Pinpoint the cell where the given text exists, returning its [X, Y] midpoint coordinate. 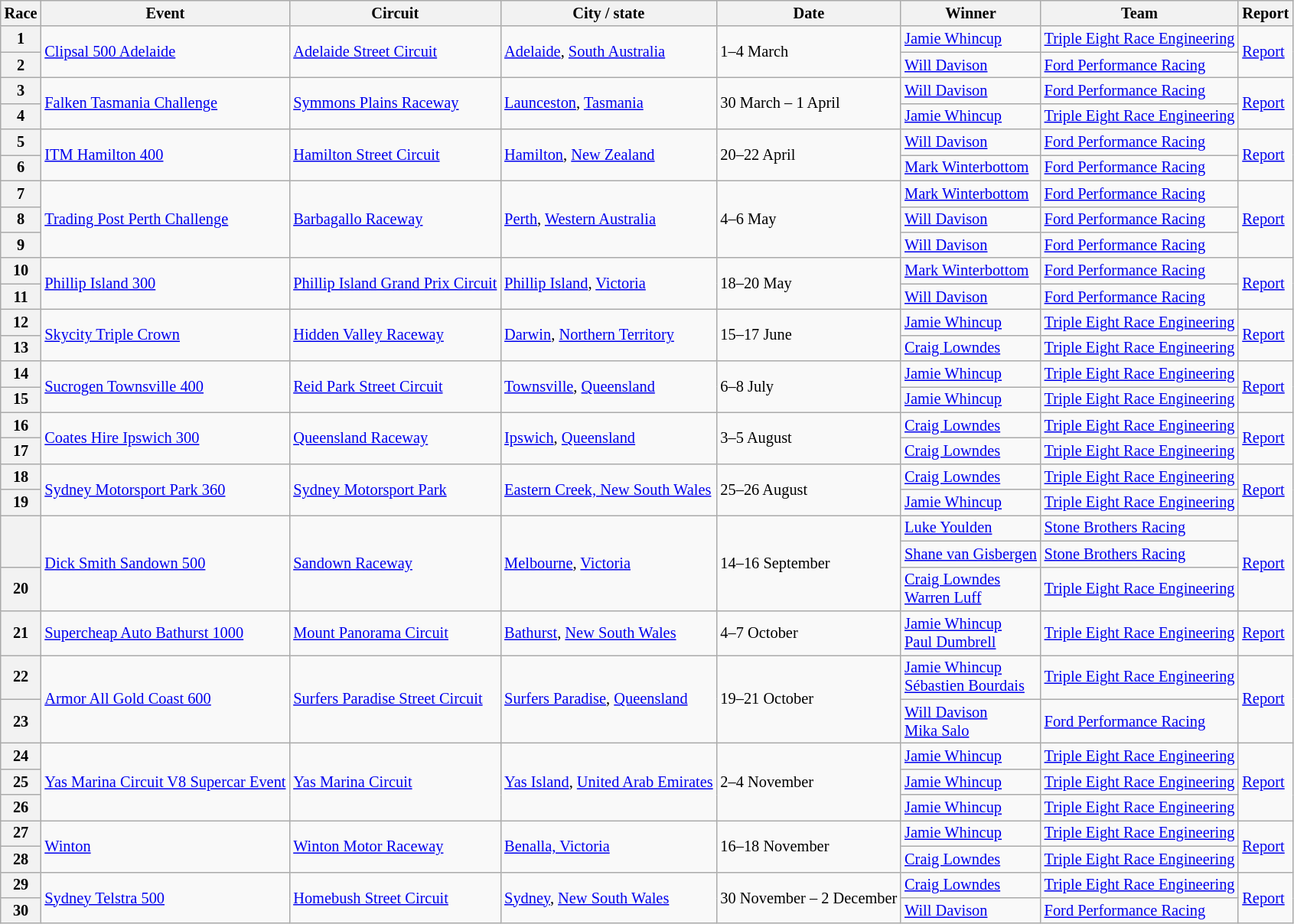
15 [21, 399]
City / state [608, 13]
Yas Marina Circuit [395, 782]
Race [21, 13]
Armor All Gold Coast 600 [165, 699]
Phillip Island 300 [165, 283]
Reid Park Street Circuit [395, 387]
Falken Tasmania Challenge [165, 102]
16–18 November [808, 846]
4–7 October [808, 633]
Mount Panorama Circuit [395, 633]
Skycity Triple Crown [165, 335]
Winton Motor Raceway [395, 846]
19–21 October [808, 699]
Bathurst, New South Wales [608, 633]
21 [21, 633]
Sucrogen Townsville 400 [165, 387]
24 [21, 756]
10 [21, 271]
30 November – 2 December [808, 898]
28 [21, 859]
Yas Island, United Arab Emirates [608, 782]
Winner [970, 13]
5 [21, 142]
16 [21, 425]
Barbagallo Raceway [395, 219]
23 [21, 721]
3–5 August [808, 438]
14–16 September [808, 563]
12 [21, 322]
Clipsal 500 Adelaide [165, 52]
Symmons Plains Raceway [395, 102]
2 [21, 65]
22 [21, 677]
20–22 April [808, 155]
9 [21, 245]
Shane van Gisbergen [970, 554]
1 [21, 39]
25–26 August [808, 490]
26 [21, 808]
7 [21, 194]
25 [21, 782]
Sydney Motorsport Park [395, 490]
Adelaide Street Circuit [395, 52]
13 [21, 348]
18–20 May [808, 283]
15–17 June [808, 335]
Homebush Street Circuit [395, 898]
Eastern Creek, New South Wales [608, 490]
Sydney, New South Wales [608, 898]
14 [21, 374]
Queensland Raceway [395, 438]
ITM Hamilton 400 [165, 155]
Date [808, 13]
Circuit [395, 13]
Phillip Island, Victoria [608, 283]
Supercheap Auto Bathurst 1000 [165, 633]
Dick Smith Sandown 500 [165, 563]
Yas Marina Circuit V8 Supercar Event [165, 782]
17 [21, 451]
Ipswich, Queensland [608, 438]
Hidden Valley Raceway [395, 335]
Jamie WhincupPaul Dumbrell [970, 633]
Will DavisonMika Salo [970, 721]
Melbourne, Victoria [608, 563]
Hamilton Street Circuit [395, 155]
11 [21, 297]
6 [21, 168]
Surfers Paradise Street Circuit [395, 699]
Surfers Paradise, Queensland [608, 699]
8 [21, 220]
Team [1140, 13]
6–8 July [808, 387]
4 [21, 116]
Launceston, Tasmania [608, 102]
30 March – 1 April [808, 102]
Luke Youlden [970, 528]
29 [21, 885]
Hamilton, New Zealand [608, 155]
1–4 March [808, 52]
Jamie WhincupSébastien Bourdais [970, 677]
Benalla, Victoria [608, 846]
Sydney Telstra 500 [165, 898]
Craig LowndesWarren Luff [970, 589]
Darwin, Northern Territory [608, 335]
Adelaide, South Australia [608, 52]
Phillip Island Grand Prix Circuit [395, 283]
Sydney Motorsport Park 360 [165, 490]
4–6 May [808, 219]
18 [21, 477]
3 [21, 90]
2–4 November [808, 782]
19 [21, 503]
Perth, Western Australia [608, 219]
Coates Hire Ipswich 300 [165, 438]
Townsville, Queensland [608, 387]
Trading Post Perth Challenge [165, 219]
Event [165, 13]
Winton [165, 846]
Sandown Raceway [395, 563]
27 [21, 833]
30 [21, 910]
20 [21, 589]
